Extract the (x, y) coordinate from the center of the cell holding the provided text.  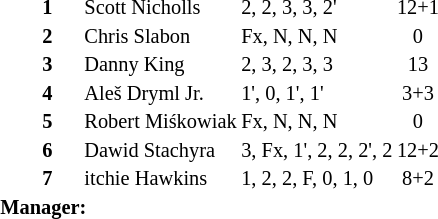
4 (61, 94)
itchie Hawkins (160, 180)
1', 0, 1', 1' (317, 94)
1, 2, 2, F, 0, 1, 0 (317, 180)
Chris Slabon (160, 36)
7 (61, 180)
Robert Miśkowiak (160, 122)
3 (61, 66)
Dawid Stachyra (160, 150)
5 (61, 122)
3, Fx, 1', 2, 2, 2', 2 (317, 150)
Danny King (160, 66)
Aleš Dryml Jr. (160, 94)
6 (61, 150)
2 (61, 36)
2, 3, 2, 3, 3 (317, 66)
